For the text-containing cell, return its midpoint in [x, y] coordinate format. 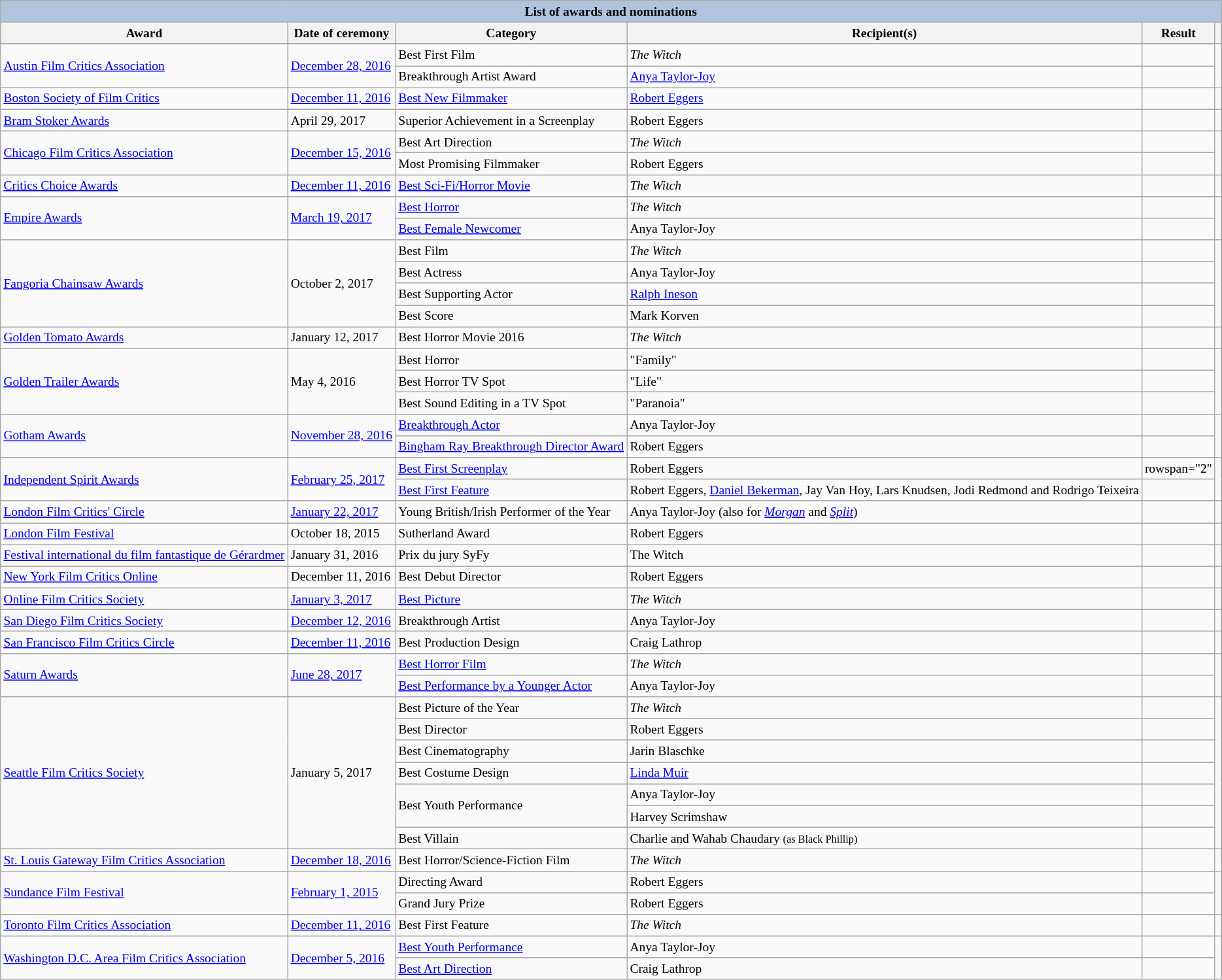
Best Picture of the Year [511, 707]
Gotham Awards [144, 435]
Date of ceremony [341, 33]
Bingham Ray Breakthrough Director Award [511, 446]
Anya Taylor-Joy (also for Morgan and Split) [884, 511]
Best Production Design [511, 642]
Superior Achievement in a Screenplay [511, 120]
November 28, 2016 [341, 435]
Chicago Film Critics Association [144, 153]
Best Female Newcomer [511, 229]
Ralph Ineson [884, 294]
Grand Jury Prize [511, 904]
Austin Film Critics Association [144, 65]
October 2, 2017 [341, 284]
January 3, 2017 [341, 599]
Fangoria Chainsaw Awards [144, 284]
rowspan="2" [1178, 468]
Best Cinematography [511, 751]
Golden Tomato Awards [144, 337]
Best Horror/Science-Fiction Film [511, 860]
April 29, 2017 [341, 120]
Best Score [511, 316]
January 31, 2016 [341, 556]
Award [144, 33]
Best Costume Design [511, 773]
New York Film Critics Online [144, 577]
London Film Festival [144, 533]
March 19, 2017 [341, 218]
January 12, 2017 [341, 337]
Bram Stoker Awards [144, 120]
St. Louis Gateway Film Critics Association [144, 860]
Jarin Blaschke [884, 751]
Best Debut Director [511, 577]
Most Promising Filmmaker [511, 163]
San Francisco Film Critics Circle [144, 642]
Best First Screenplay [511, 468]
December 18, 2016 [341, 860]
Independent Spirit Awards [144, 480]
Result [1178, 33]
Best Actress [511, 272]
Boston Society of Film Critics [144, 98]
Breakthrough Artist [511, 621]
Best Director [511, 730]
Best Sound Editing in a TV Spot [511, 403]
December 28, 2016 [341, 65]
Best Sci-Fi/Horror Movie [511, 186]
Festival international du film fantastique de Gérardmer [144, 556]
Harvey Scrimshaw [884, 816]
October 18, 2015 [341, 533]
Breakthrough Artist Award [511, 77]
Critics Choice Awards [144, 186]
"Family" [884, 360]
December 15, 2016 [341, 153]
Seattle Film Critics Society [144, 773]
Best First Film [511, 55]
Washington D.C. Area Film Critics Association [144, 958]
December 5, 2016 [341, 958]
Prix du jury SyFy [511, 556]
May 4, 2016 [341, 381]
San Diego Film Critics Society [144, 621]
London Film Critics' Circle [144, 511]
"Life" [884, 382]
June 28, 2017 [341, 675]
Best New Filmmaker [511, 98]
Mark Korven [884, 316]
Best Film [511, 251]
December 12, 2016 [341, 621]
Best Horror Movie 2016 [511, 337]
Best Horror TV Spot [511, 382]
Recipient(s) [884, 33]
January 22, 2017 [341, 511]
January 5, 2017 [341, 773]
Linda Muir [884, 773]
Online Film Critics Society [144, 599]
Empire Awards [144, 218]
List of awards and nominations [611, 12]
Saturn Awards [144, 675]
Young British/Irish Performer of the Year [511, 511]
"Paranoia" [884, 403]
Charlie and Wahab Chaudary (as Black Phillip) [884, 838]
Directing Award [511, 881]
Best Supporting Actor [511, 294]
February 1, 2015 [341, 893]
Breakthrough Actor [511, 425]
Best Villain [511, 838]
Golden Trailer Awards [144, 381]
Toronto Film Critics Association [144, 926]
Best Horror Film [511, 664]
Category [511, 33]
Sundance Film Festival [144, 893]
Best Picture [511, 599]
Best Performance by a Younger Actor [511, 685]
Robert Eggers, Daniel Bekerman, Jay Van Hoy, Lars Knudsen, Jodi Redmond and Rodrigo Teixeira [884, 490]
February 25, 2017 [341, 480]
Sutherland Award [511, 533]
